Capture the cell that displays the provided text and extract its (x, y) central coordinate. 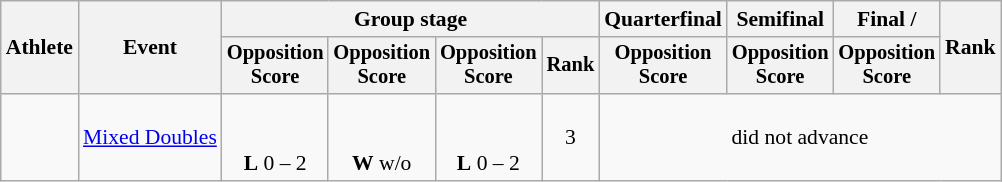
3 (571, 138)
Group stage (410, 19)
Athlete (40, 48)
Event (150, 48)
did not advance (800, 138)
Mixed Doubles (150, 138)
W w/o (382, 138)
Semifinal (780, 19)
Quarterfinal (663, 19)
Final / (886, 19)
